Find where the given text appears and provide that cell's center as [x, y] coordinate. 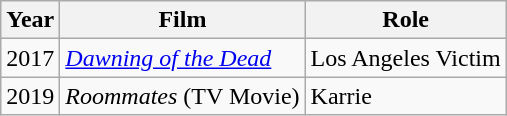
Film [182, 20]
Karrie [406, 96]
Role [406, 20]
Year [30, 20]
2017 [30, 58]
Los Angeles Victim [406, 58]
Roommates (TV Movie) [182, 96]
2019 [30, 96]
Dawning of the Dead [182, 58]
